Search for the cell housing the specified text and yield its (x, y) center coordinate. 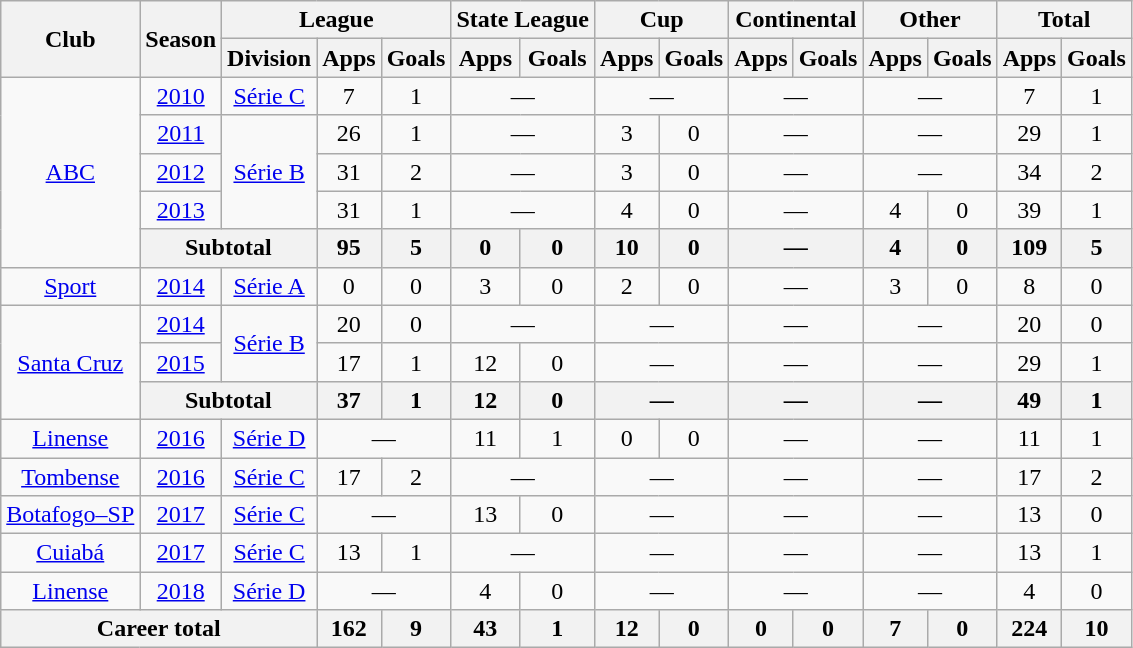
34 (1029, 172)
Other (930, 20)
162 (349, 629)
State League (523, 20)
Botafogo–SP (70, 515)
Club (70, 39)
109 (1029, 248)
8 (1029, 286)
2018 (181, 591)
Sport (70, 286)
9 (416, 629)
Cup (662, 20)
Continental (796, 20)
224 (1029, 629)
2015 (181, 362)
26 (349, 134)
Tombense (70, 477)
39 (1029, 210)
Série A (270, 286)
ABC (70, 172)
Santa Cruz (70, 362)
Total (1064, 20)
Division (270, 58)
43 (486, 629)
2013 (181, 210)
2011 (181, 134)
37 (349, 400)
49 (1029, 400)
2012 (181, 172)
Season (181, 39)
League (336, 20)
Cuiabá (70, 553)
Career total (159, 629)
95 (349, 248)
2010 (181, 96)
